Return the (x, y) coordinate for the center point of the cell that contains the specified text.  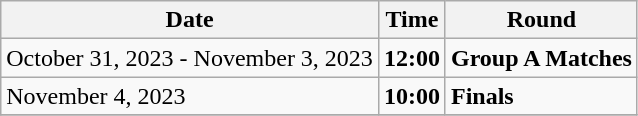
Round (541, 20)
November 4, 2023 (190, 96)
October 31, 2023 - November 3, 2023 (190, 58)
Finals (541, 96)
Time (412, 20)
Date (190, 20)
10:00 (412, 96)
12:00 (412, 58)
Group A Matches (541, 58)
